Identify which cell holds the provided text, then report its [x, y] central coordinate. 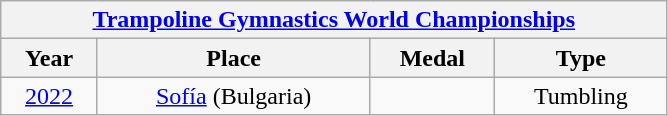
Place [233, 58]
Trampoline Gymnastics World Championships [334, 20]
Type [581, 58]
Medal [432, 58]
Sofía (Bulgaria) [233, 96]
2022 [50, 96]
Year [50, 58]
Tumbling [581, 96]
